Identify which cell holds the provided text, then report its (X, Y) central coordinate. 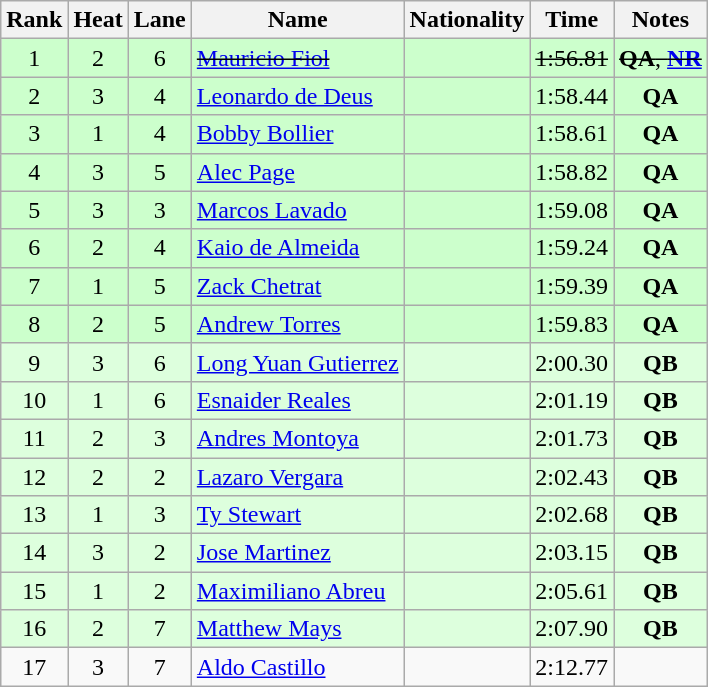
Matthew Mays (298, 629)
Heat (98, 20)
Maximiliano Abreu (298, 591)
Ty Stewart (298, 515)
Aldo Castillo (298, 667)
Jose Martinez (298, 553)
2:05.61 (572, 591)
10 (34, 400)
1:56.81 (572, 58)
Name (298, 20)
Marcos Lavado (298, 210)
1:59.39 (572, 286)
Notes (661, 20)
9 (34, 362)
Alec Page (298, 172)
Rank (34, 20)
13 (34, 515)
Zack Chetrat (298, 286)
2:12.77 (572, 667)
Kaio de Almeida (298, 248)
2:01.73 (572, 438)
Leonardo de Deus (298, 96)
2:00.30 (572, 362)
Andrew Torres (298, 324)
8 (34, 324)
Bobby Bollier (298, 134)
17 (34, 667)
2:01.19 (572, 400)
1:58.61 (572, 134)
Mauricio Fiol (298, 58)
2:02.68 (572, 515)
1:59.83 (572, 324)
2:03.15 (572, 553)
QA, NR (661, 58)
15 (34, 591)
Nationality (467, 20)
14 (34, 553)
Lazaro Vergara (298, 477)
Lane (160, 20)
1:58.82 (572, 172)
16 (34, 629)
1:59.08 (572, 210)
2:02.43 (572, 477)
Esnaider Reales (298, 400)
Andres Montoya (298, 438)
1:58.44 (572, 96)
2:07.90 (572, 629)
Long Yuan Gutierrez (298, 362)
1:59.24 (572, 248)
Time (572, 20)
12 (34, 477)
11 (34, 438)
